Detect which cell encompasses the target text, then output its [X, Y] center coordinate. 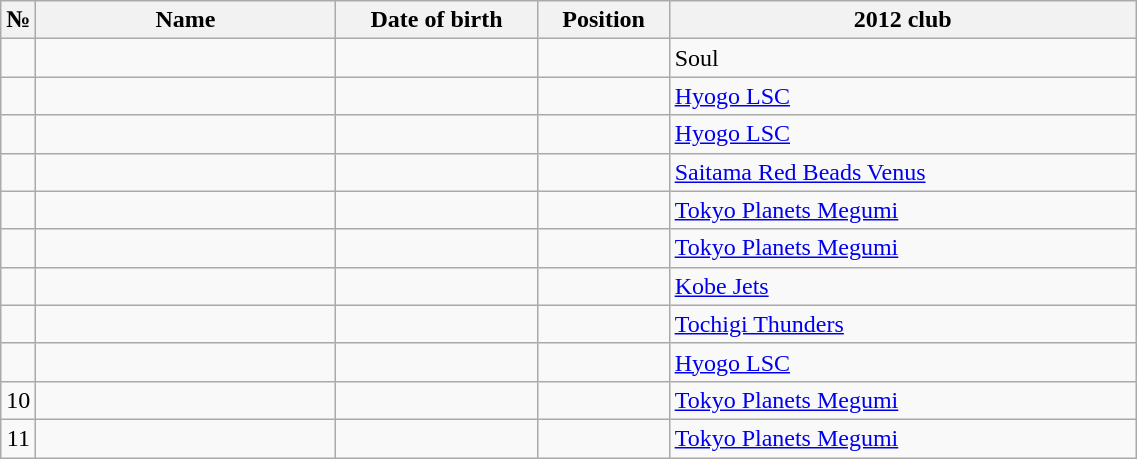
Tochigi Thunders [902, 324]
Kobe Jets [902, 286]
2012 club [902, 20]
Soul [902, 58]
Position [604, 20]
№ [18, 20]
Date of birth [436, 20]
11 [18, 438]
Saitama Red Beads Venus [902, 172]
Name [186, 20]
10 [18, 400]
